Detect which cell encompasses the target text, then output its (x, y) center coordinate. 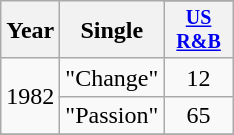
USR&B (198, 30)
65 (198, 115)
"Passion" (112, 115)
Year (30, 30)
"Change" (112, 77)
12 (198, 77)
1982 (30, 96)
Single (112, 30)
